Detect which cell encompasses the target text, then output its [X, Y] center coordinate. 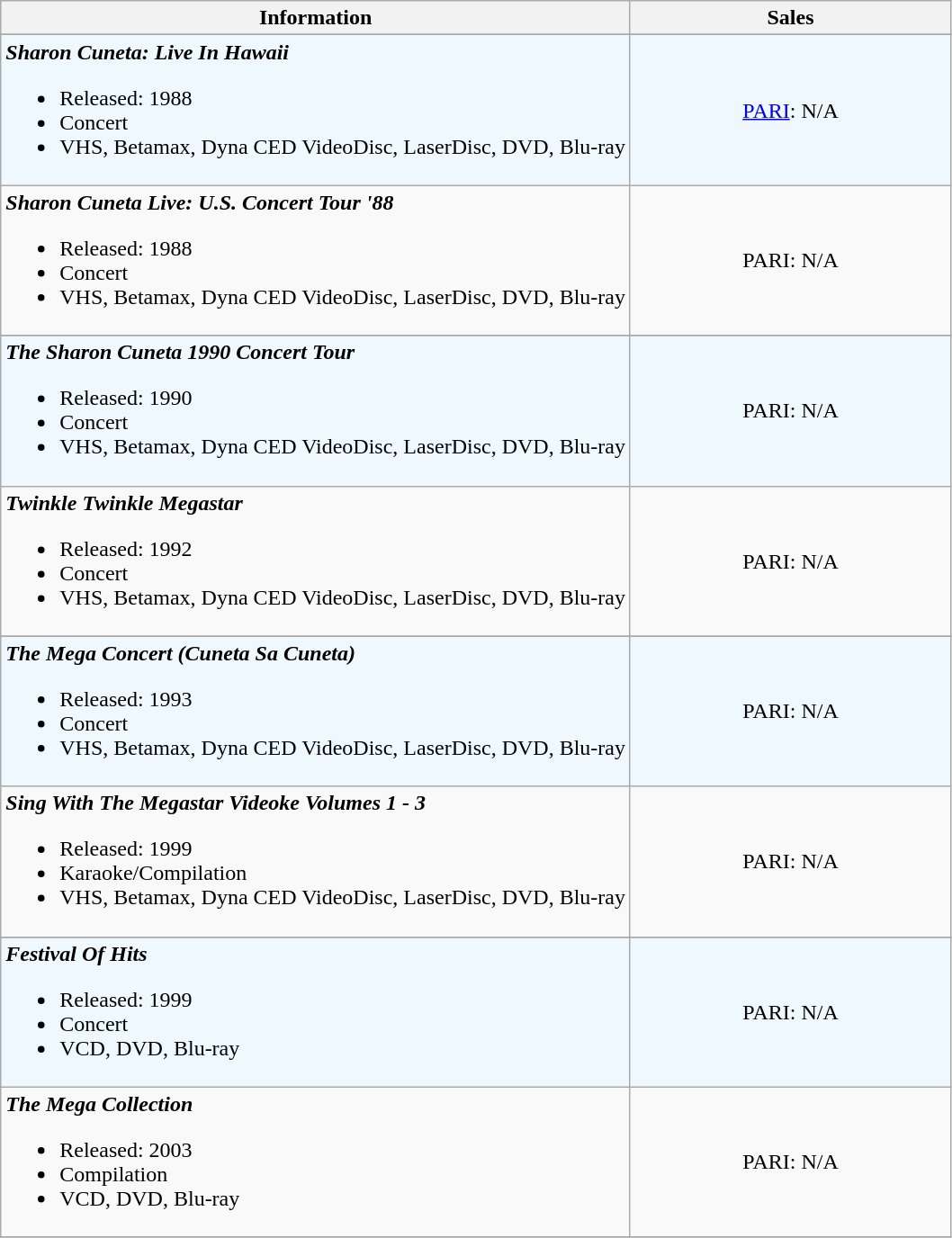
Twinkle Twinkle MegastarReleased: 1992ConcertVHS, Betamax, Dyna CED VideoDisc, LaserDisc, DVD, Blu-ray [316, 561]
Sharon Cuneta Live: U.S. Concert Tour '88Released: 1988ConcertVHS, Betamax, Dyna CED VideoDisc, LaserDisc, DVD, Blu-ray [316, 261]
The Sharon Cuneta 1990 Concert TourReleased: 1990ConcertVHS, Betamax, Dyna CED VideoDisc, LaserDisc, DVD, Blu-ray [316, 410]
The Mega CollectionReleased: 2003CompilationVCD, DVD, Blu-ray [316, 1162]
Festival Of HitsReleased: 1999ConcertVCD, DVD, Blu-ray [316, 1011]
Information [316, 18]
The Mega Concert (Cuneta Sa Cuneta)Released: 1993ConcertVHS, Betamax, Dyna CED VideoDisc, LaserDisc, DVD, Blu-ray [316, 711]
Sales [790, 18]
Sing With The Megastar Videoke Volumes 1 - 3Released: 1999Karaoke/CompilationVHS, Betamax, Dyna CED VideoDisc, LaserDisc, DVD, Blu-ray [316, 862]
Sharon Cuneta: Live In HawaiiReleased: 1988ConcertVHS, Betamax, Dyna CED VideoDisc, LaserDisc, DVD, Blu-ray [316, 110]
